Output the [x, y] coordinate of the center of the cell containing the given text.  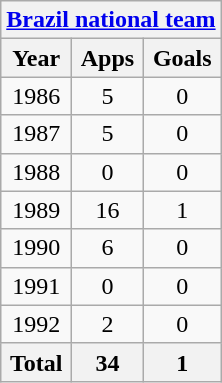
Brazil national team [111, 20]
Total [36, 362]
1989 [36, 210]
1988 [36, 172]
Apps [108, 58]
1990 [36, 248]
Goals [182, 58]
1986 [36, 96]
Year [36, 58]
1992 [36, 324]
16 [108, 210]
6 [108, 248]
1987 [36, 134]
34 [108, 362]
1991 [36, 286]
2 [108, 324]
